Pinpoint the cell where the given text exists, returning its [x, y] midpoint coordinate. 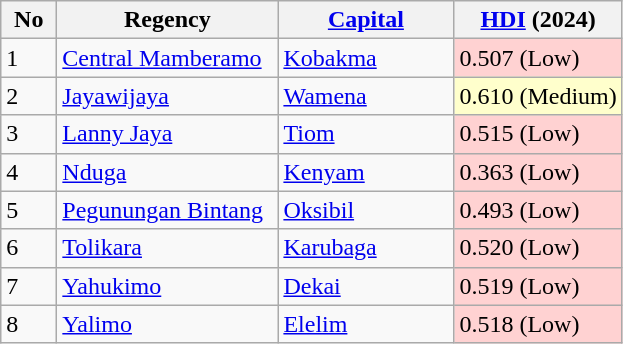
Regency [168, 20]
Kobakma [366, 58]
Central Mamberamo [168, 58]
1 [29, 58]
6 [29, 248]
Oksibil [366, 210]
Lanny Jaya [168, 134]
Elelim [366, 324]
0.520 (Low) [538, 248]
0.507 (Low) [538, 58]
0.515 (Low) [538, 134]
Pegunungan Bintang [168, 210]
Yalimo [168, 324]
3 [29, 134]
0.519 (Low) [538, 286]
0.363 (Low) [538, 172]
0.493 (Low) [538, 210]
0.518 (Low) [538, 324]
2 [29, 96]
Tiom [366, 134]
Karubaga [366, 248]
Dekai [366, 286]
No [29, 20]
7 [29, 286]
0.610 (Medium) [538, 96]
Wamena [366, 96]
Yahukimo [168, 286]
Kenyam [366, 172]
Jayawijaya [168, 96]
5 [29, 210]
Tolikara [168, 248]
Capital [366, 20]
8 [29, 324]
4 [29, 172]
Nduga [168, 172]
HDI (2024) [538, 20]
